Provide the (x, y) coordinate of the cell's center where the given text is located.  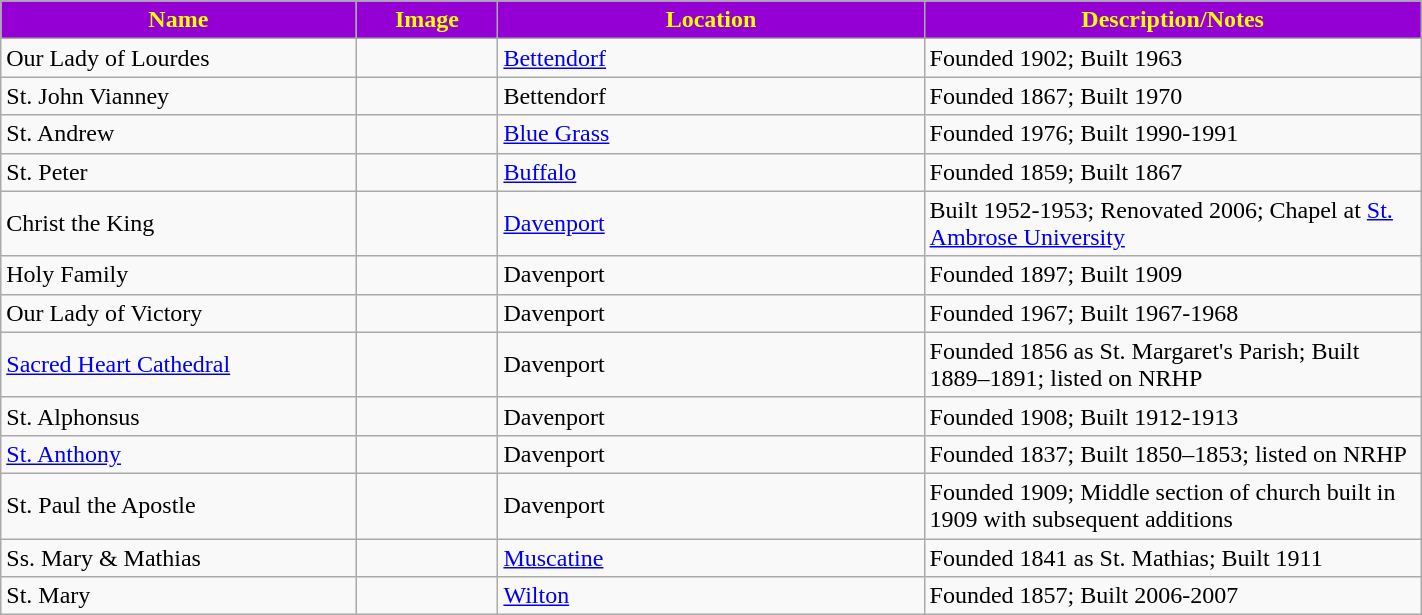
Ss. Mary & Mathias (178, 557)
St. John Vianney (178, 96)
Founded 1841 as St. Mathias; Built 1911 (1172, 557)
Buffalo (711, 172)
Founded 1859; Built 1867 (1172, 172)
Founded 1976; Built 1990-1991 (1172, 134)
Location (711, 20)
St. Andrew (178, 134)
Founded 1908; Built 1912-1913 (1172, 416)
Built 1952-1953; Renovated 2006; Chapel at St. Ambrose University (1172, 224)
Wilton (711, 596)
Founded 1837; Built 1850–1853; listed on NRHP (1172, 454)
St. Mary (178, 596)
Name (178, 20)
Image (427, 20)
Christ the King (178, 224)
Founded 1857; Built 2006-2007 (1172, 596)
Description/Notes (1172, 20)
Holy Family (178, 275)
Blue Grass (711, 134)
St. Anthony (178, 454)
St. Alphonsus (178, 416)
St. Paul the Apostle (178, 506)
Founded 1897; Built 1909 (1172, 275)
Founded 1967; Built 1967-1968 (1172, 313)
Our Lady of Victory (178, 313)
Founded 1909; Middle section of church built in 1909 with subsequent additions (1172, 506)
Founded 1856 as St. Margaret's Parish; Built 1889–1891; listed on NRHP (1172, 364)
Muscatine (711, 557)
Our Lady of Lourdes (178, 58)
Founded 1902; Built 1963 (1172, 58)
Sacred Heart Cathedral (178, 364)
Founded 1867; Built 1970 (1172, 96)
St. Peter (178, 172)
